Return [X, Y] of the center of cell containing provided text 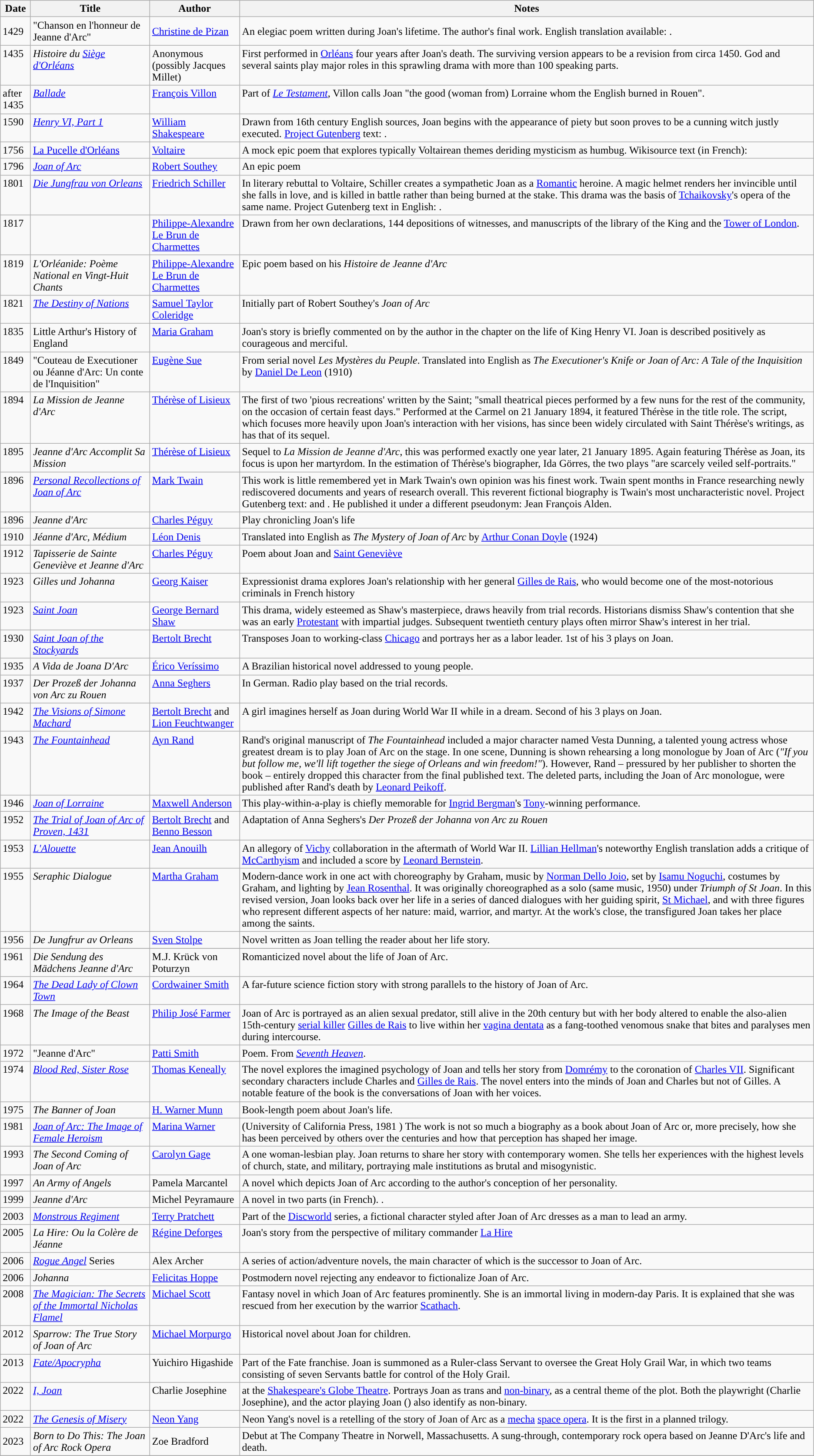
Part of the Discworld series, a fictional character styled after Joan of Arc dresses as a man to lead an army. [527, 1216]
1942 [16, 717]
Michael Morpurgo [195, 1340]
2013 [16, 1369]
Debut at The Company Theatre in Norwell, Massachusetts. A sung-through, contemporary rock opera based on Jeanne D'Arc's life and death. [527, 1442]
Neon Yang [195, 1419]
Adaptation of Anna Seghers's Der Prozeß der Johanna von Arc zu Rouen [527, 826]
A novel in two parts (in French). . [527, 1199]
Mark Twain [195, 492]
Bertolt Brecht and Benno Besson [195, 826]
Martha Graham [195, 900]
Bertolt Brecht and Lion Feuchtwanger [195, 717]
This play-within-a-play is chiefly memorable for Ingrid Bergman's Tony-winning performance. [527, 803]
The Second Coming of Joan of Arc [90, 1161]
1821 [16, 309]
1993 [16, 1161]
L'Alouette [90, 854]
1999 [16, 1199]
1935 [16, 666]
Jéanne d'Arc, Médium [90, 537]
Michael Scott [195, 1306]
Title [90, 9]
Novel written as Joan telling the reader about her life story. [527, 940]
The Visions of Simone Machard [90, 717]
Henry VI, Part 1 [90, 128]
A far-future science fiction story with strong parallels to the history of Joan of Arc. [527, 991]
Friedrich Schiller [195, 195]
Cordwainer Smith [195, 991]
George Bernard Shaw [195, 616]
1835 [16, 338]
Samuel Taylor Coleridge [195, 309]
Poem. From Seventh Heaven. [527, 1053]
The Banner of Joan [90, 1110]
1849 [16, 372]
1975 [16, 1110]
Gilles und Johanna [90, 587]
A series of action/adventure novels, the main character of which is the successor to Joan of Arc. [527, 1261]
The Image of the Beast [90, 1025]
De Jungfrur av Orleans [90, 940]
Carolyn Gage [195, 1161]
Thomas Keneally [195, 1081]
A Vida de Joana D'Arc [90, 666]
Maxwell Anderson [195, 803]
1756 [16, 150]
Felicitas Hoppe [195, 1278]
Alex Archer [195, 1261]
Neon Yang's novel is a retelling of the story of Joan of Arc as a mecha space opera. It is the first in a planned trilogy. [527, 1419]
Anna Seghers [195, 689]
La Hire: Ou la Colère de Jéanne [90, 1238]
Poem about Joan and Saint Geneviève [527, 559]
Historical novel about Joan for children. [527, 1340]
Histoire du Siège d'Orléans [90, 65]
Initially part of Robert Southey's Joan of Arc [527, 309]
1435 [16, 65]
1955 [16, 900]
Translated into English as The Mystery of Joan of Arc by Arthur Conan Doyle (1924) [527, 537]
Marina Warner [195, 1132]
Philip José Farmer [195, 1025]
Érico Veríssimo [195, 666]
The Genesis of Misery [90, 1419]
1953 [16, 854]
Part of Le Testament, Villon calls Joan "the good (woman from) Lorraine whom the English burned in Rouen". [527, 99]
1968 [16, 1025]
In German. Radio play based on the trial records. [527, 689]
Date [16, 9]
1943 [16, 763]
Yuichiro Higashide [195, 1369]
The Destiny of Nations [90, 309]
Born to Do This: The Joan of Arc Rock Opera [90, 1442]
An Army of Angels [90, 1183]
1894 [16, 418]
"Jeanne d'Arc" [90, 1053]
Pamela Marcantel [195, 1183]
Little Arthur's History of England [90, 338]
1910 [16, 537]
Die Jungfrau von Orleans [90, 195]
1964 [16, 991]
Robert Southey [195, 167]
Anonymous (possibly Jacques Millet) [195, 65]
Monstrous Regiment [90, 1216]
Die Sendung des Mädchens Jeanne d'Arc [90, 962]
M.J. Krück von Poturzyn [195, 962]
Christine de Pizan [195, 31]
Léon Denis [195, 537]
I, Joan [90, 1396]
1590 [16, 128]
2012 [16, 1340]
Sparrow: The True Story of Joan of Arc [90, 1340]
Ballade [90, 99]
1895 [16, 458]
Notes [527, 9]
Charlie Josephine [195, 1396]
Terry Pratchett [195, 1216]
1952 [16, 826]
Tapisserie de Sainte Geneviève et Jeanne d'Arc [90, 559]
"Couteau de Executioner ou Jéanne d'Arc: Un conte de l'Inquisition" [90, 372]
Der Prozeß der Johanna von Arc zu Rouen [90, 689]
Fate/Apocrypha [90, 1369]
A novel which depicts Joan of Arc according to the author's conception of her personality. [527, 1183]
1937 [16, 689]
An epic poem [527, 167]
1912 [16, 559]
Romanticized novel about the life of Joan of Arc. [527, 962]
Rogue Angel Series [90, 1261]
1930 [16, 644]
François Villon [195, 99]
Jean Anouilh [195, 854]
Patti Smith [195, 1053]
Michel Peyramaure [195, 1199]
An elegiac poem written during Joan's lifetime. The author's final work. English translation available: . [527, 31]
Johanna [90, 1278]
Ayn Rand [195, 763]
1819 [16, 275]
Saint Joan [90, 616]
Bertolt Brecht [195, 644]
Joan of Arc: The Image of Female Heroism [90, 1132]
La Pucelle d'Orléans [90, 150]
1796 [16, 167]
2005 [16, 1238]
1817 [16, 235]
A Brazilian historical novel addressed to young people. [527, 666]
William Shakespeare [195, 128]
La Mission de Jeanne d'Arc [90, 418]
Saint Joan of the Stockyards [90, 644]
Seraphic Dialogue [90, 900]
2023 [16, 1442]
The Fountainhead [90, 763]
Eugène Sue [195, 372]
Personal Recollections of Joan of Arc [90, 492]
Joan of Arc [90, 167]
Maria Graham [195, 338]
1974 [16, 1081]
Book-length poem about Joan's life. [527, 1110]
2008 [16, 1306]
1961 [16, 962]
2003 [16, 1216]
Play chronicling Joan's life [527, 520]
Author [195, 9]
Régine Deforges [195, 1238]
Epic poem based on his Histoire de Jeanne d'Arc [527, 275]
Georg Kaiser [195, 587]
Sven Stolpe [195, 940]
Drawn from her own declarations, 144 depositions of witnesses, and manuscripts of the library of the King and the Tower of London. [527, 235]
Zoe Bradford [195, 1442]
1946 [16, 803]
"Chanson en l'honneur de Jeanne d'Arc" [90, 31]
1429 [16, 31]
1972 [16, 1053]
The Dead Lady of Clown Town [90, 991]
after 1435 [16, 99]
A mock epic poem that explores typically Voltairean themes deriding mysticism as humbug. Wikisource text (in French): [527, 150]
1981 [16, 1132]
The Trial of Joan of Arc of Proven, 1431 [90, 826]
Jeanne d'Arc Accomplit Sa Mission [90, 458]
Postmodern novel rejecting any endeavor to fictionalize Joan of Arc. [527, 1278]
Joan of Lorraine [90, 803]
A girl imagines herself as Joan during World War II while in a dream. Second of his 3 plays on Joan. [527, 717]
H. Warner Munn [195, 1110]
L'Orléanide: Poème National en Vingt-Huit Chants [90, 275]
The Magician: The Secrets of the Immortal Nicholas Flamel [90, 1306]
Voltaire [195, 150]
Blood Red, Sister Rose [90, 1081]
Transposes Joan to working-class Chicago and portrays her as a labor leader. 1st of his 3 plays on Joan. [527, 644]
Joan's story from the perspective of military commander La Hire [527, 1238]
1997 [16, 1183]
1956 [16, 940]
1801 [16, 195]
